Provide the (X, Y) coordinate of the cell's center where the given text is located.  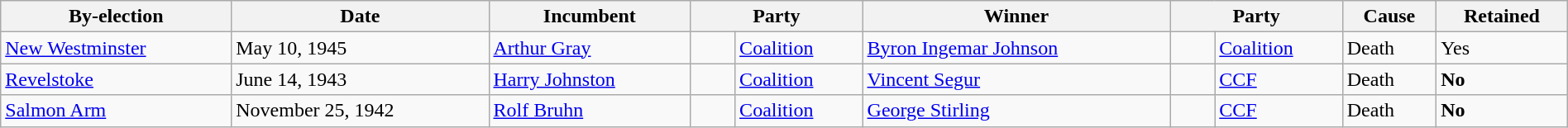
New Westminster (116, 48)
George Stirling (1016, 111)
Salmon Arm (116, 111)
Winner (1016, 17)
Revelstoke (116, 79)
Retained (1502, 17)
Vincent Segur (1016, 79)
Arthur Gray (590, 48)
Harry Johnston (590, 79)
Cause (1389, 17)
Yes (1502, 48)
Byron Ingemar Johnson (1016, 48)
June 14, 1943 (361, 79)
Incumbent (590, 17)
November 25, 1942 (361, 111)
By-election (116, 17)
May 10, 1945 (361, 48)
Rolf Bruhn (590, 111)
Date (361, 17)
